For the text-containing cell, return its midpoint in (X, Y) coordinate format. 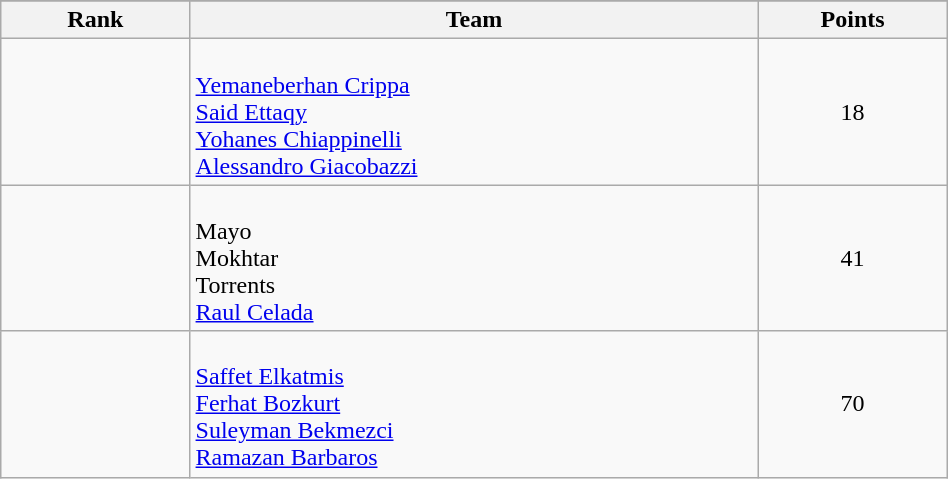
Points (852, 20)
70 (852, 404)
41 (852, 258)
Yemaneberhan CrippaSaid EttaqyYohanes ChiappinelliAlessandro Giacobazzi (474, 112)
Rank (96, 20)
18 (852, 112)
Saffet ElkatmisFerhat BozkurtSuleyman BekmezciRamazan Barbaros (474, 404)
MayoMokhtarTorrentsRaul Celada (474, 258)
Team (474, 20)
